Scan for the cell matching the given text and deliver its [x, y] coordinate at center. 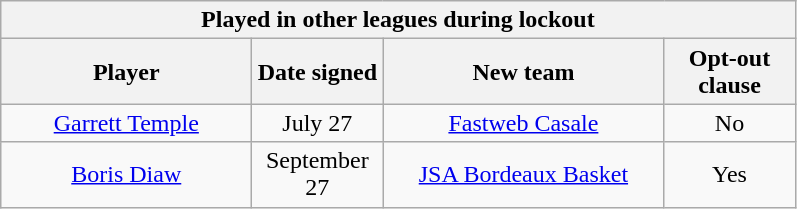
Opt-out clause [730, 72]
Date signed [318, 72]
Player [126, 72]
Yes [730, 174]
Boris Diaw [126, 174]
JSA Bordeaux Basket [524, 174]
No [730, 123]
Garrett Temple [126, 123]
Fastweb Casale [524, 123]
New team [524, 72]
Played in other leagues during lockout [398, 20]
September 27 [318, 174]
July 27 [318, 123]
